Output the (x, y) coordinate of the center of the cell containing the given text.  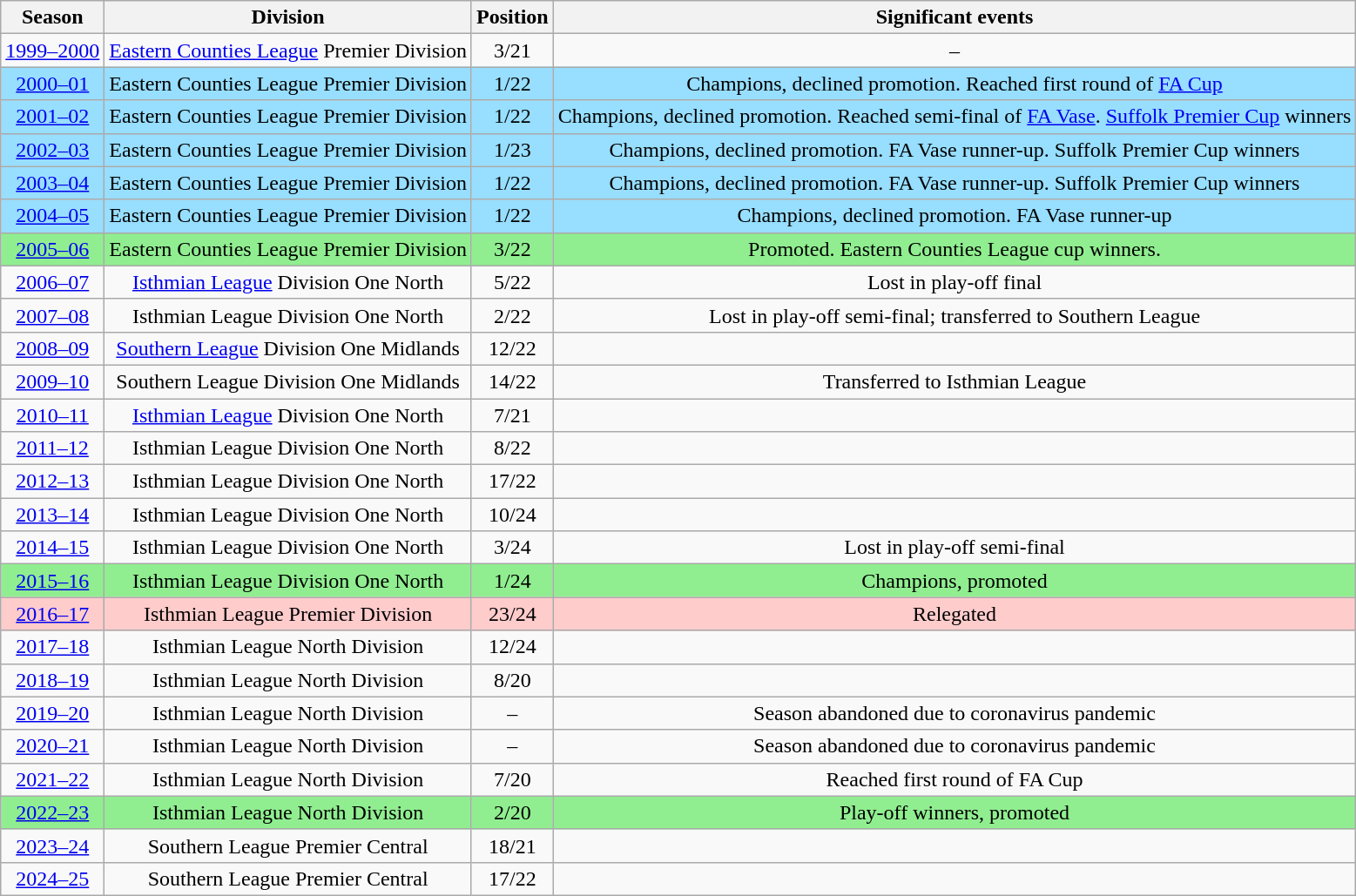
2003–04 (52, 183)
7/20 (512, 779)
1/24 (512, 581)
1/23 (512, 150)
Lost in play-off final (955, 282)
Reached first round of FA Cup (955, 779)
Relegated (955, 614)
Lost in play-off semi-final (955, 548)
Champions, declined promotion. FA Vase runner-up (955, 216)
Isthmian League Premier Division (288, 614)
2007–08 (52, 315)
2017–18 (52, 647)
2016–17 (52, 614)
2021–22 (52, 779)
2011–12 (52, 448)
18/21 (512, 845)
8/20 (512, 680)
2014–15 (52, 548)
2020–21 (52, 746)
2000–01 (52, 84)
2001–02 (52, 117)
2009–10 (52, 381)
Champions, promoted (955, 581)
Champions, declined promotion. Reached semi-final of FA Vase. Suffolk Premier Cup winners (955, 117)
2012–13 (52, 482)
2005–06 (52, 249)
2004–05 (52, 216)
2022–23 (52, 812)
12/24 (512, 647)
2013–14 (52, 515)
2023–24 (52, 845)
Play-off winners, promoted (955, 812)
10/24 (512, 515)
Lost in play-off semi-final; transferred to Southern League (955, 315)
2015–16 (52, 581)
Season (52, 17)
2024–25 (52, 879)
2010–11 (52, 415)
2/22 (512, 315)
12/22 (512, 348)
2008–09 (52, 348)
7/21 (512, 415)
2002–03 (52, 150)
Transferred to Isthmian League (955, 381)
2018–19 (52, 680)
23/24 (512, 614)
Champions, declined promotion. Reached first round of FA Cup (955, 84)
2019–20 (52, 713)
Significant events (955, 17)
2006–07 (52, 282)
Division (288, 17)
8/22 (512, 448)
3/21 (512, 51)
1999–2000 (52, 51)
3/24 (512, 548)
Promoted. Eastern Counties League cup winners. (955, 249)
3/22 (512, 249)
2/20 (512, 812)
14/22 (512, 381)
5/22 (512, 282)
Position (512, 17)
